Search for the cell housing the specified text and yield its (x, y) center coordinate. 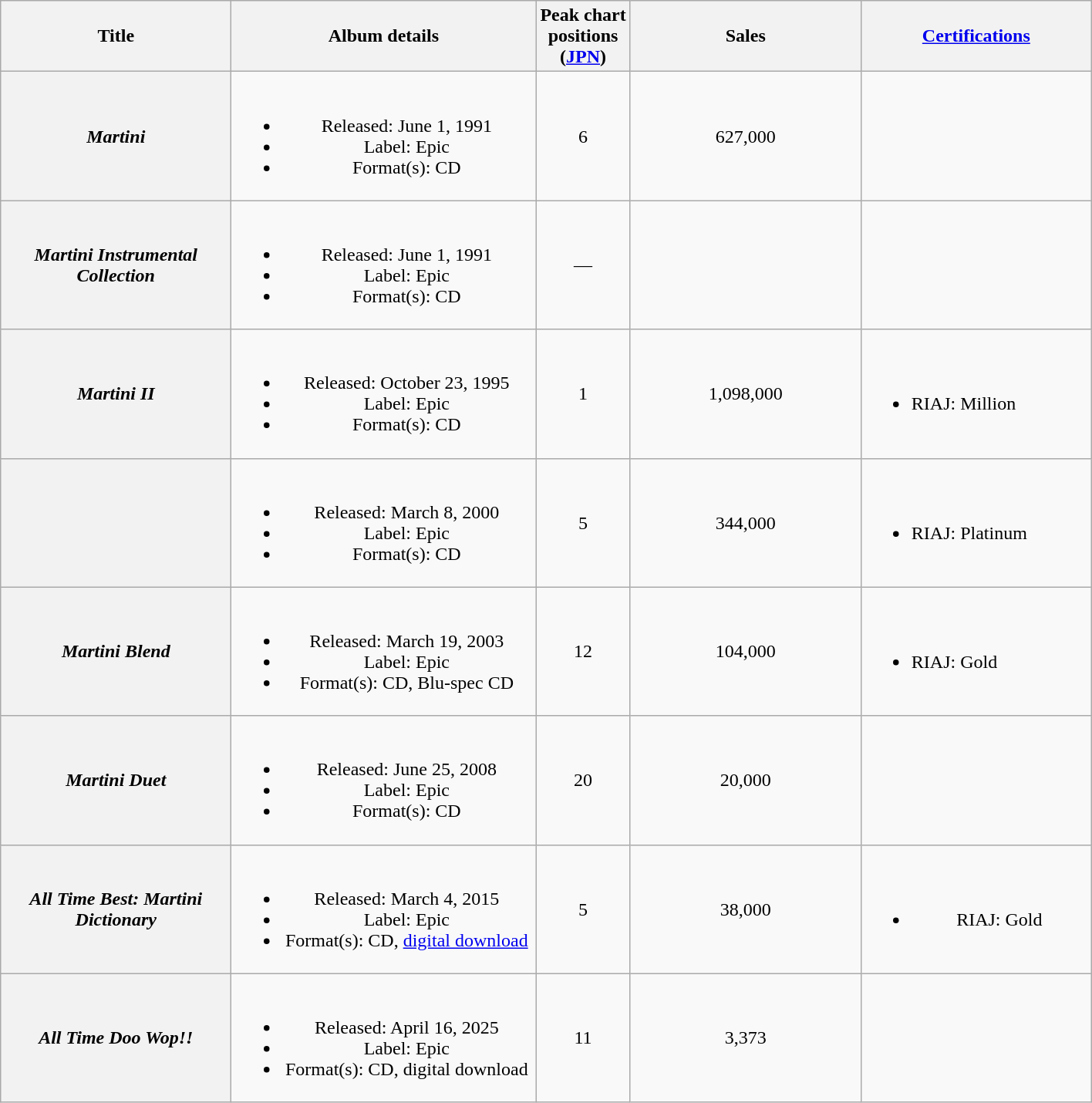
Released: April 16, 2025Label: EpicFormat(s): CD, digital download (384, 1038)
1 (583, 393)
Peak chartpositions(JPN) (583, 36)
All Time Best: Martini Dictionary (116, 909)
Martini II (116, 393)
38,000 (745, 909)
20,000 (745, 781)
Released: June 25, 2008Label: EpicFormat(s): CD (384, 781)
RIAJ: Platinum (976, 523)
1,098,000 (745, 393)
Martini Blend (116, 651)
Sales (745, 36)
Title (116, 36)
11 (583, 1038)
20 (583, 781)
12 (583, 651)
104,000 (745, 651)
RIAJ: Million (976, 393)
Released: October 23, 1995Label: EpicFormat(s): CD (384, 393)
3,373 (745, 1038)
Martini Duet (116, 781)
627,000 (745, 136)
Released: March 19, 2003Label: EpicFormat(s): CD, Blu-spec CD (384, 651)
— (583, 265)
Released: March 8, 2000Label: EpicFormat(s): CD (384, 523)
344,000 (745, 523)
All Time Doo Wop!! (116, 1038)
Released: March 4, 2015Label: EpicFormat(s): CD, digital download (384, 909)
Martini Instrumental Collection (116, 265)
Martini (116, 136)
6 (583, 136)
Certifications (976, 36)
Album details (384, 36)
